Capture the cell that displays the provided text and extract its (X, Y) central coordinate. 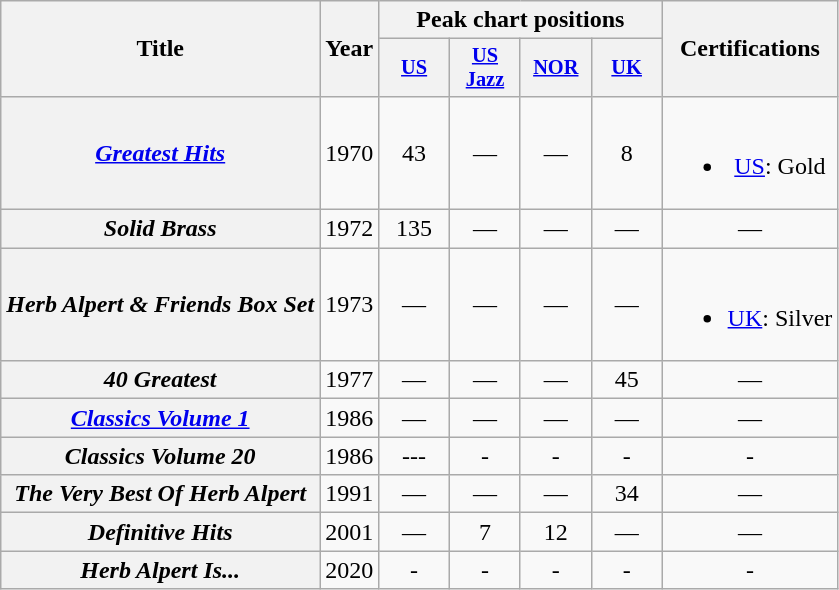
US (414, 68)
1973 (350, 304)
12 (556, 532)
2020 (350, 570)
Title (160, 49)
43 (414, 152)
135 (414, 229)
1972 (350, 229)
UK: Silver (750, 304)
45 (626, 380)
NOR (556, 68)
Year (350, 49)
34 (626, 494)
Solid Brass (160, 229)
2001 (350, 532)
--- (414, 456)
1977 (350, 380)
USJazz (486, 68)
UK (626, 68)
Herb Alpert Is... (160, 570)
1970 (350, 152)
US: Gold (750, 152)
Definitive Hits (160, 532)
Classics Volume 1 (160, 418)
Peak chart positions (520, 20)
Classics Volume 20 (160, 456)
Herb Alpert & Friends Box Set (160, 304)
8 (626, 152)
40 Greatest (160, 380)
Certifications (750, 49)
Greatest Hits (160, 152)
7 (486, 532)
The Very Best Of Herb Alpert (160, 494)
1991 (350, 494)
